Determine the [X, Y] coordinate at the center of the cell enclosing the given text.  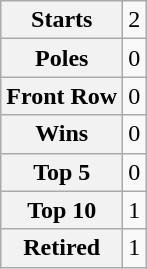
Top 5 [62, 172]
Starts [62, 20]
Front Row [62, 96]
2 [134, 20]
Wins [62, 134]
Top 10 [62, 210]
Retired [62, 248]
Poles [62, 58]
